Capture the cell that displays the provided text and extract its [x, y] central coordinate. 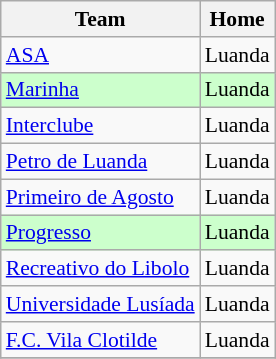
Petro de Luanda [100, 162]
Marinha [100, 90]
Recreativo do Libolo [100, 269]
Universidade Lusíada [100, 304]
ASA [100, 55]
Team [100, 19]
F.C. Vila Clotilde [100, 340]
Primeiro de Agosto [100, 197]
Interclube [100, 126]
Progresso [100, 233]
Home [238, 19]
